Return the [X, Y] coordinate for the center point of the cell that contains the specified text.  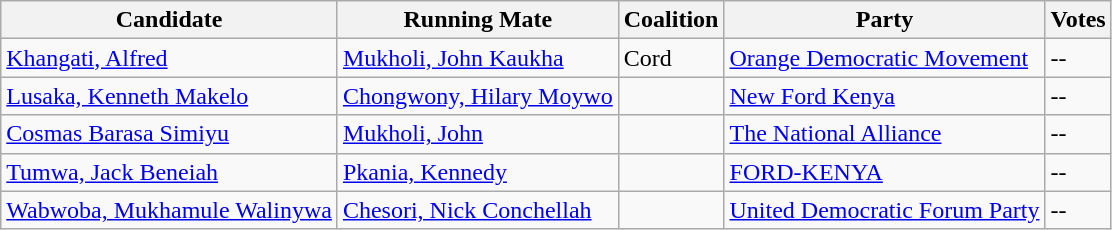
Chongwony, Hilary Moywo [478, 96]
Mukholi, John [478, 134]
Khangati, Alfred [170, 58]
FORD-KENYA [884, 172]
Running Mate [478, 20]
Party [884, 20]
Mukholi, John Kaukha [478, 58]
Cord [671, 58]
Lusaka, Kenneth Makelo [170, 96]
Orange Democratic Movement [884, 58]
Chesori, Nick Conchellah [478, 210]
Pkania, Kennedy [478, 172]
Tumwa, Jack Beneiah [170, 172]
United Democratic Forum Party [884, 210]
New Ford Kenya [884, 96]
Cosmas Barasa Simiyu [170, 134]
Wabwoba, Mukhamule Walinywa [170, 210]
The National Alliance [884, 134]
Votes [1078, 20]
Candidate [170, 20]
Coalition [671, 20]
